Find where the given text appears and provide that cell's center as (x, y) coordinate. 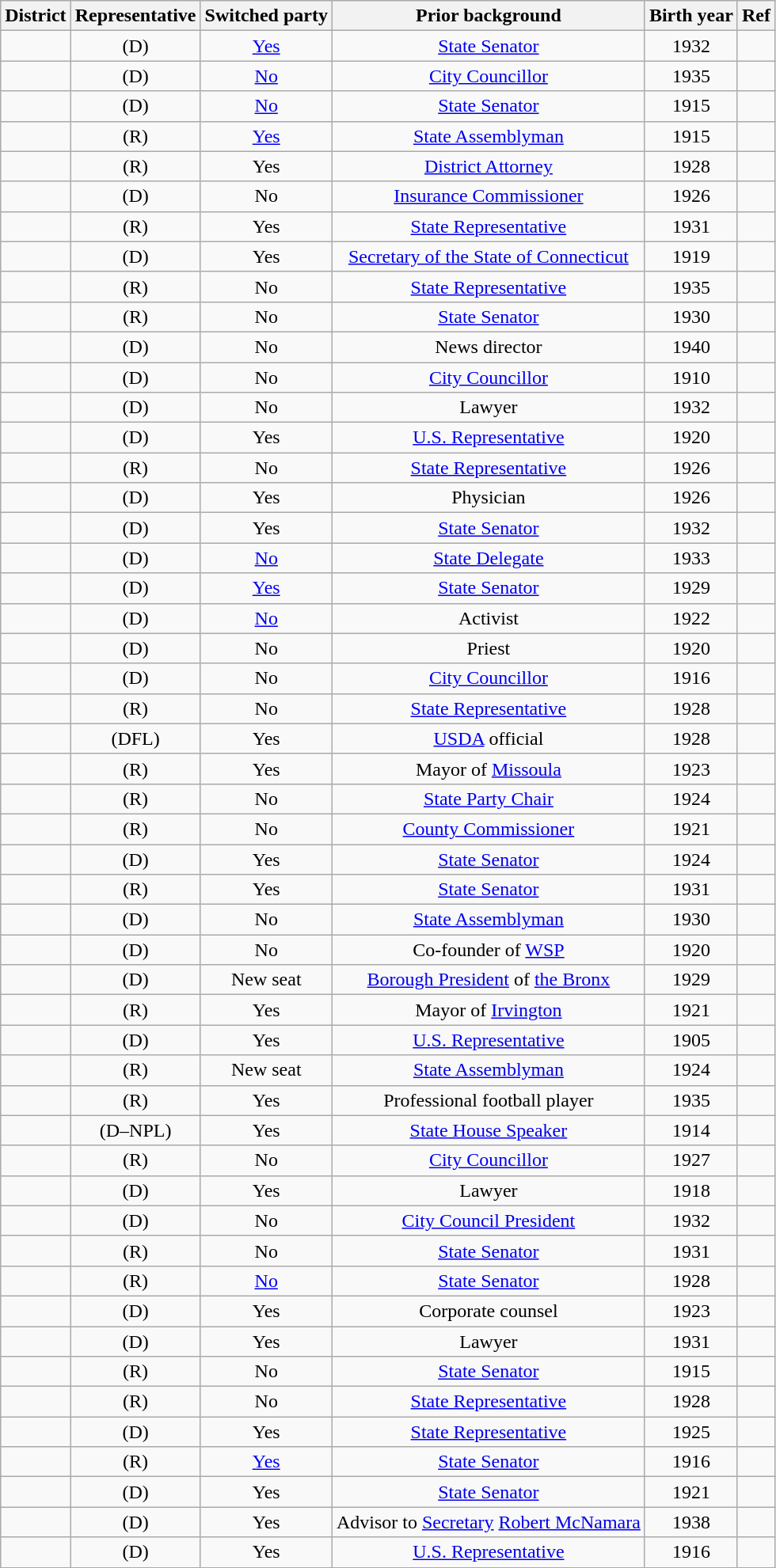
Activist (488, 618)
1940 (690, 347)
Mayor of Missoula (488, 769)
State Party Chair (488, 799)
Borough President of the Bronx (488, 980)
Corporate counsel (488, 1311)
City Council President (488, 1221)
News director (488, 347)
State House Speaker (488, 1130)
Switched party (266, 16)
1910 (690, 378)
Prior background (488, 16)
Birth year (690, 16)
Ref (755, 16)
(D–NPL) (135, 1130)
1933 (690, 558)
1914 (690, 1130)
USDA official (488, 738)
1919 (690, 256)
Mayor of Irvington (488, 1010)
Physician (488, 498)
Advisor to Secretary Robert McNamara (488, 1522)
Co-founder of WSP (488, 950)
Professional football player (488, 1100)
Secretary of the State of Connecticut (488, 256)
1938 (690, 1522)
1927 (690, 1160)
Representative (135, 16)
Insurance Commissioner (488, 196)
1918 (690, 1190)
County Commissioner (488, 829)
District (36, 16)
District Attorney (488, 166)
1925 (690, 1432)
1922 (690, 618)
State Delegate (488, 558)
(DFL) (135, 738)
1905 (690, 1040)
Priest (488, 648)
